Extract the [X, Y] coordinate from the center of the cell holding the provided text.  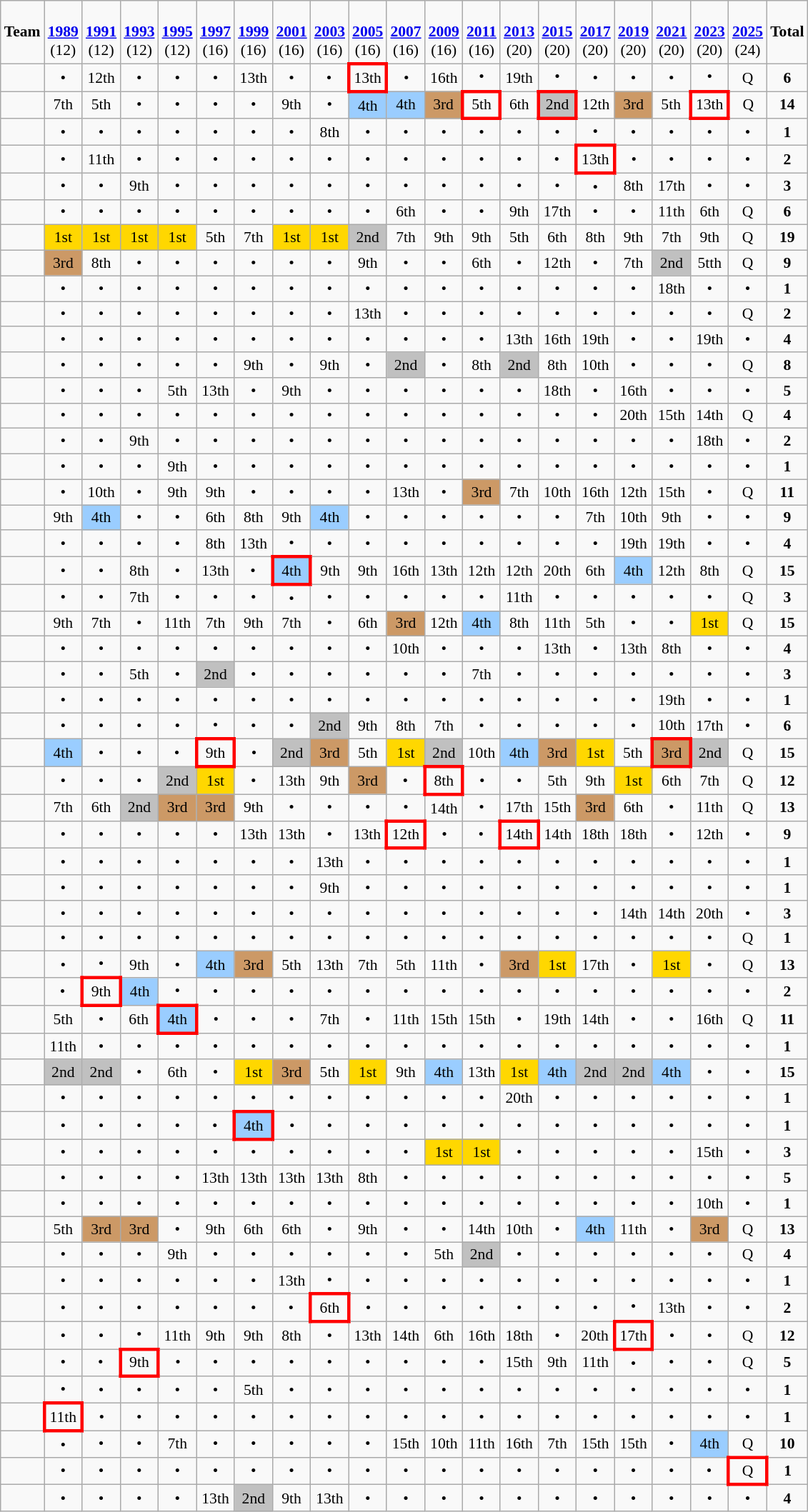
2003(16) [330, 32]
2025(24) [747, 32]
2007(16) [406, 32]
1999(16) [253, 32]
1993(12) [139, 32]
2011(16) [482, 32]
2021(20) [672, 32]
2015(20) [557, 32]
1991(12) [101, 32]
2023(20) [710, 32]
2005(16) [367, 32]
Team [23, 32]
2013(20) [519, 32]
2009(16) [444, 32]
8 [787, 365]
1995(12) [177, 32]
19 [787, 238]
5tth [710, 264]
10 [787, 1444]
14 [787, 106]
Total [787, 32]
2001(16) [291, 32]
1997(16) [216, 32]
2017(20) [596, 32]
1989(12) [63, 32]
2019(20) [633, 32]
